For the text-containing cell, return its midpoint in (x, y) coordinate format. 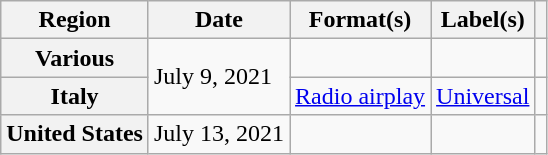
Date (218, 20)
Radio airplay (360, 96)
Region (75, 20)
Various (75, 58)
July 9, 2021 (218, 77)
Italy (75, 96)
July 13, 2021 (218, 134)
Universal (483, 96)
Label(s) (483, 20)
United States (75, 134)
Format(s) (360, 20)
